Scan for the cell matching the given text and deliver its (x, y) coordinate at center. 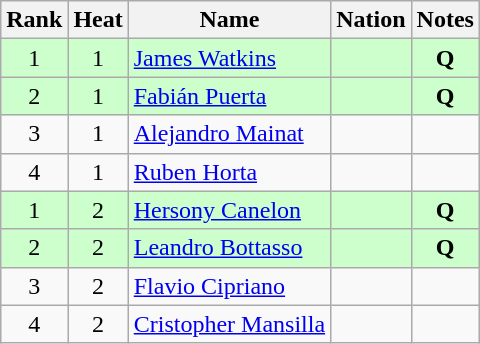
Ruben Horta (229, 172)
Alejandro Mainat (229, 134)
Fabián Puerta (229, 96)
Leandro Bottasso (229, 248)
Rank (34, 20)
Notes (445, 20)
Hersony Canelon (229, 210)
Nation (371, 20)
Cristopher Mansilla (229, 324)
Flavio Cipriano (229, 286)
Name (229, 20)
Heat (98, 20)
James Watkins (229, 58)
